Find where the given text appears and provide that cell's center as [X, Y] coordinate. 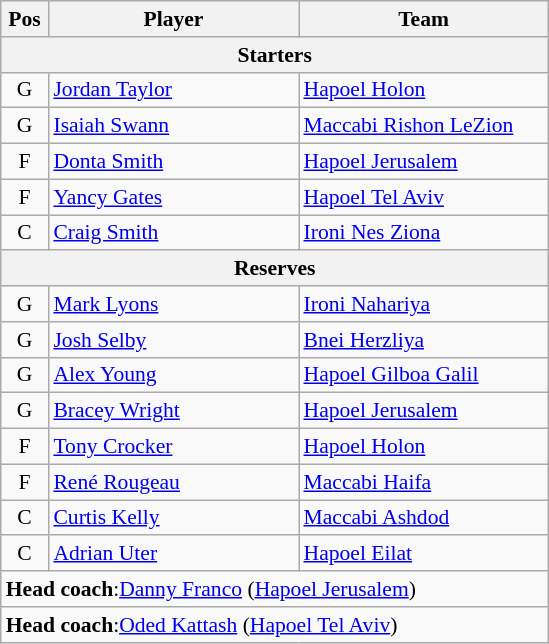
Player [173, 19]
Hapoel Eilat [423, 554]
Hapoel Tel Aviv [423, 197]
Yancy Gates [173, 197]
Tony Crocker [173, 447]
Jordan Taylor [173, 90]
Isaiah Swann [173, 126]
Bnei Herzliya [423, 340]
Reserves [275, 269]
Josh Selby [173, 340]
Maccabi Rishon LeZion [423, 126]
Team [423, 19]
Maccabi Haifa [423, 482]
Maccabi Ashdod [423, 518]
Donta Smith [173, 162]
Curtis Kelly [173, 518]
Alex Young [173, 375]
Pos [25, 19]
Craig Smith [173, 233]
Adrian Uter [173, 554]
Ironi Nes Ziona [423, 233]
Head coach:Oded Kattash (Hapoel Tel Aviv) [275, 625]
René Rougeau [173, 482]
Hapoel Gilboa Galil [423, 375]
Head coach:Danny Franco (Hapoel Jerusalem) [275, 589]
Bracey Wright [173, 411]
Ironi Nahariya [423, 304]
Mark Lyons [173, 304]
Starters [275, 55]
